Output the [X, Y] coordinate of the center of the cell containing the given text.  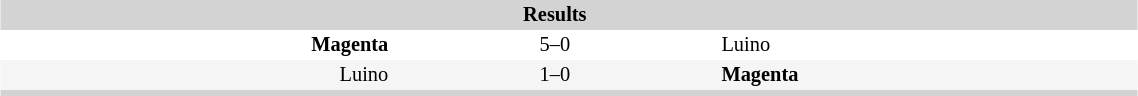
5–0 [554, 45]
1–0 [554, 75]
Results [554, 15]
